Provide the [X, Y] coordinate of the cell's center where the given text is located.  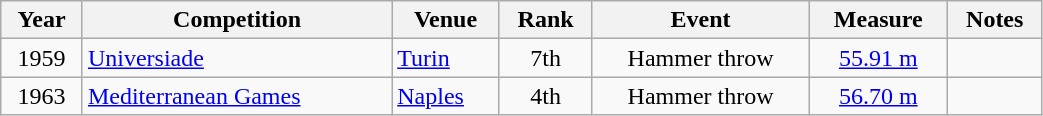
7th [546, 58]
Rank [546, 20]
1963 [42, 96]
4th [546, 96]
Year [42, 20]
Turin [446, 58]
1959 [42, 58]
Mediterranean Games [236, 96]
56.70 m [878, 96]
Measure [878, 20]
Naples [446, 96]
Venue [446, 20]
55.91 m [878, 58]
Notes [994, 20]
Competition [236, 20]
Event [700, 20]
Universiade [236, 58]
